Extract the [x, y] coordinate from the center of the cell holding the provided text.  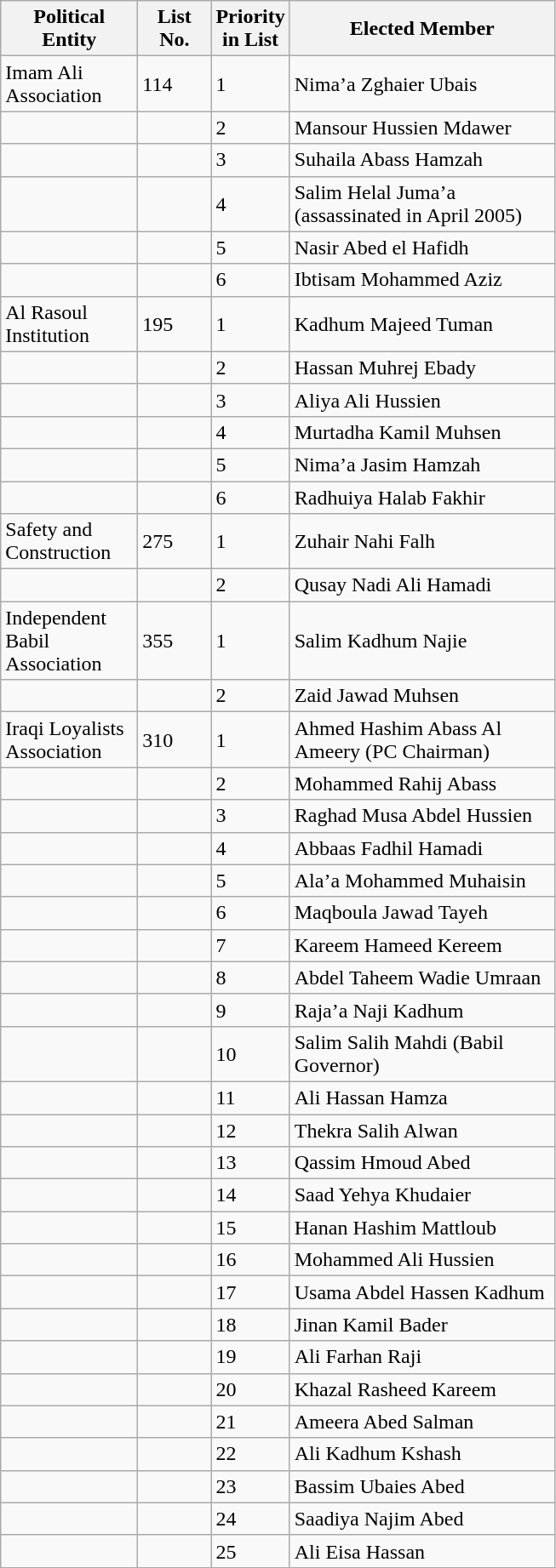
Khazal Rasheed Kareem [422, 1389]
Kareem Hameed Kereem [422, 945]
12 [250, 1131]
310 [175, 740]
Ala’a Mohammed Muhaisin [422, 881]
21 [250, 1422]
114 [175, 83]
Murtadha Kamil Muhsen [422, 432]
17 [250, 1292]
Mohammed Ali Hussien [422, 1260]
Qusay Nadi Ali Hamadi [422, 585]
Usama Abdel Hassen Kadhum [422, 1292]
Qassim Hmoud Abed [422, 1163]
Ali Eisa Hassan [422, 1551]
275 [175, 541]
Zuhair Nahi Falh [422, 541]
23 [250, 1486]
19 [250, 1357]
Saadiya Najim Abed [422, 1519]
14 [250, 1195]
Independent Babil Association [70, 641]
List No. [175, 29]
Mansour Hussien Mdawer [422, 128]
Hanan Hashim Mattloub [422, 1228]
Salim Salih Mahdi (Babil Governor) [422, 1053]
Ali Farhan Raji [422, 1357]
Salim Kadhum Najie [422, 641]
Mohammed Rahij Abass [422, 784]
Nima’a Zghaier Ubais [422, 83]
Bassim Ubaies Abed [422, 1486]
Raghad Musa Abdel Hussien [422, 816]
195 [175, 323]
22 [250, 1454]
10 [250, 1053]
Ali Kadhum Kshash [422, 1454]
Hassan Muhrej Ebady [422, 368]
18 [250, 1325]
Salim Helal Juma’a (assassinated in April 2005) [422, 204]
Saad Yehya Khudaier [422, 1195]
Nasir Abed el Hafidh [422, 248]
Ahmed Hashim Abass Al Ameery (PC Chairman) [422, 740]
Iraqi Loyalists Association [70, 740]
Priority in List [250, 29]
Ibtisam Mohammed Aziz [422, 280]
Elected Member [422, 29]
24 [250, 1519]
Maqboula Jawad Tayeh [422, 913]
Zaid Jawad Muhsen [422, 696]
13 [250, 1163]
20 [250, 1389]
Radhuiya Halab Fakhir [422, 498]
Ameera Abed Salman [422, 1422]
Imam Ali Association [70, 83]
25 [250, 1551]
7 [250, 945]
Al Rasoul Institution [70, 323]
11 [250, 1098]
9 [250, 1010]
355 [175, 641]
Aliya Ali Hussien [422, 400]
Suhaila Abass Hamzah [422, 160]
Abbaas Fadhil Hamadi [422, 848]
Ali Hassan Hamza [422, 1098]
16 [250, 1260]
Jinan Kamil Bader [422, 1325]
Nima’a Jasim Hamzah [422, 465]
Safety and Construction [70, 541]
Raja’a Naji Kadhum [422, 1010]
15 [250, 1228]
Kadhum Majeed Tuman [422, 323]
Political Entity [70, 29]
8 [250, 978]
Abdel Taheem Wadie Umraan [422, 978]
Thekra Salih Alwan [422, 1131]
